Search for the cell housing the specified text and yield its (X, Y) center coordinate. 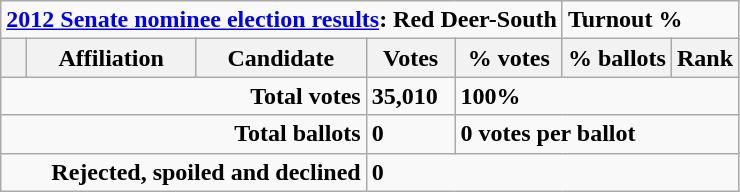
Rejected, spoiled and declined (184, 172)
35,010 (410, 96)
Turnout % (650, 20)
0 votes per ballot (597, 134)
Total votes (184, 96)
Total ballots (184, 134)
Rank (704, 58)
Votes (410, 58)
Candidate (282, 58)
% votes (508, 58)
% ballots (616, 58)
100% (597, 96)
Affiliation (112, 58)
2012 Senate nominee election results: Red Deer-South (282, 20)
